From the cell containing the given text, extract its center point as [x, y] coordinate. 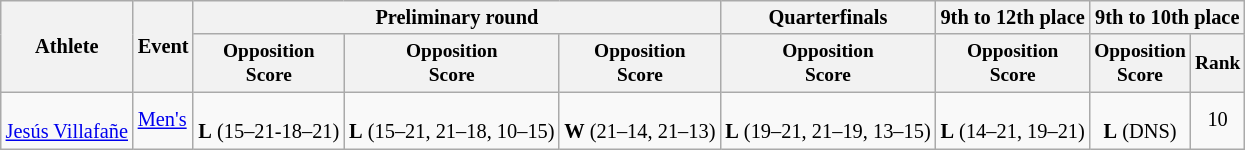
9th to 12th place [1013, 17]
10 [1217, 120]
L (14–21, 19–21) [1013, 120]
Men's [164, 120]
W (21–14, 21–13) [640, 120]
Rank [1217, 62]
Quarterfinals [828, 17]
L (15–21-18–21) [268, 120]
L (15–21, 21–18, 10–15) [452, 120]
Jesús Villafañe [67, 120]
Athlete [67, 46]
Preliminary round [456, 17]
L (19–21, 21–19, 13–15) [828, 120]
Event [164, 46]
L (DNS) [1140, 120]
9th to 10th place [1168, 17]
